Determine the (X, Y) coordinate at the center of the cell enclosing the given text.  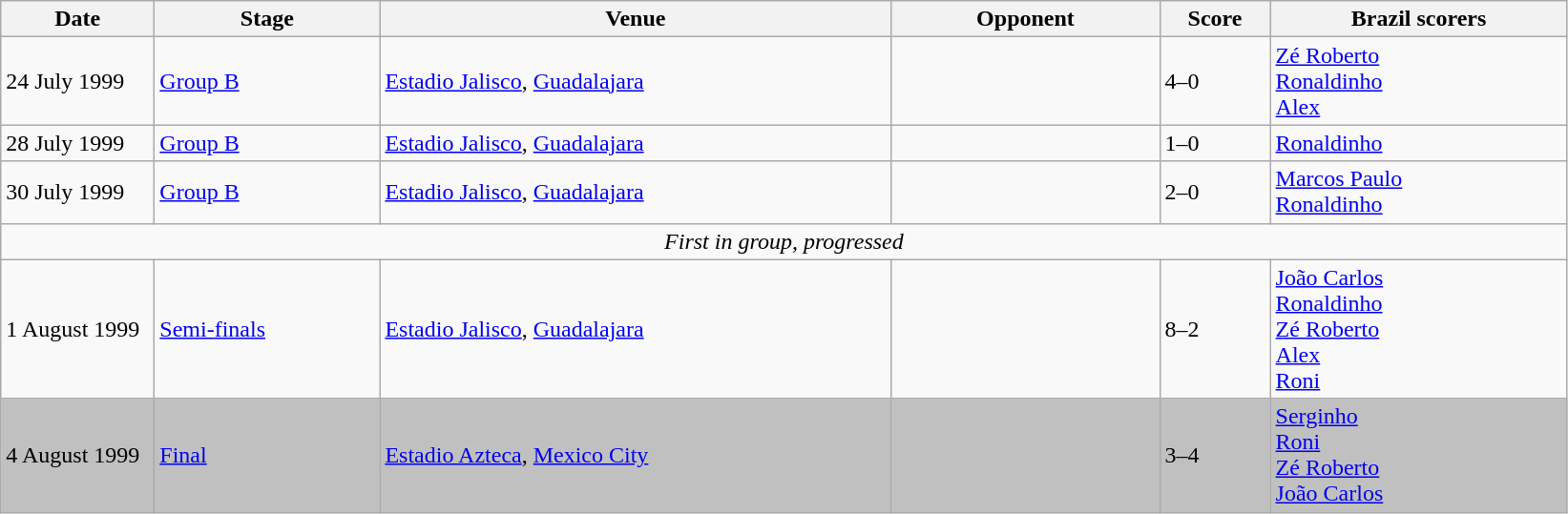
28 July 1999 (78, 143)
Ronaldinho (1418, 143)
Date (78, 19)
Estadio Azteca, Mexico City (636, 456)
João Carlos Ronaldinho Zé Roberto Alex Roni (1418, 329)
3–4 (1215, 456)
4 August 1999 (78, 456)
Opponent (1025, 19)
Venue (636, 19)
24 July 1999 (78, 81)
4–0 (1215, 81)
8–2 (1215, 329)
Semi-finals (267, 329)
Serginho Roni Zé Roberto João Carlos (1418, 456)
Final (267, 456)
Stage (267, 19)
30 July 1999 (78, 193)
2–0 (1215, 193)
Score (1215, 19)
1 August 1999 (78, 329)
Brazil scorers (1418, 19)
1–0 (1215, 143)
First in group, progressed (784, 241)
Zé Roberto Ronaldinho Alex (1418, 81)
Marcos Paulo Ronaldinho (1418, 193)
